Provide the (X, Y) coordinate of the cell's center where the given text is located.  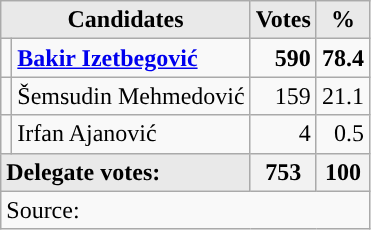
159 (283, 96)
4 (283, 134)
Candidates (126, 20)
753 (283, 172)
100 (342, 172)
Bakir Izetbegović (131, 58)
Delegate votes: (126, 172)
0.5 (342, 134)
Votes (283, 20)
Irfan Ajanović (131, 134)
590 (283, 58)
78.4 (342, 58)
21.1 (342, 96)
Šemsudin Mehmedović (131, 96)
% (342, 20)
Source: (186, 210)
